Output the (x, y) coordinate of the center of the cell containing the given text.  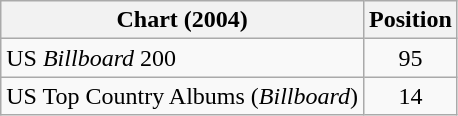
Chart (2004) (182, 20)
Position (411, 20)
US Top Country Albums (Billboard) (182, 96)
US Billboard 200 (182, 58)
14 (411, 96)
95 (411, 58)
